For the text-containing cell, return its midpoint in [X, Y] coordinate format. 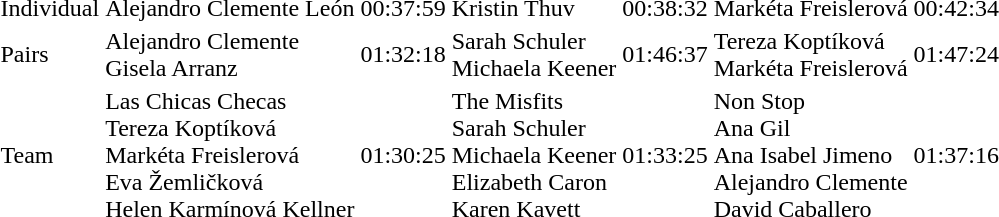
Alejandro Clemente Gisela Arranz [230, 54]
01:46:37 [665, 54]
Sarah Schuler Michaela Keener [534, 54]
Tereza Koptíková Markéta Freislerová [810, 54]
01:32:18 [403, 54]
